Pinpoint the cell where the given text exists, returning its [x, y] midpoint coordinate. 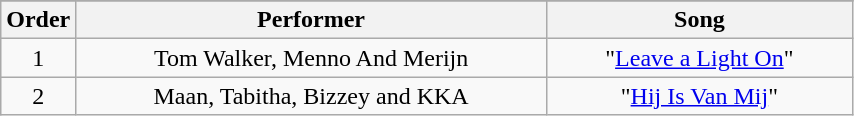
Tom Walker, Menno And Merijn [312, 58]
"Hij Is Van Mij" [699, 96]
1 [38, 58]
2 [38, 96]
"Leave a Light On" [699, 58]
Maan, Tabitha, Bizzey and KKA [312, 96]
Performer [312, 20]
Song [699, 20]
Order [38, 20]
